Capture the cell that displays the provided text and extract its [X, Y] central coordinate. 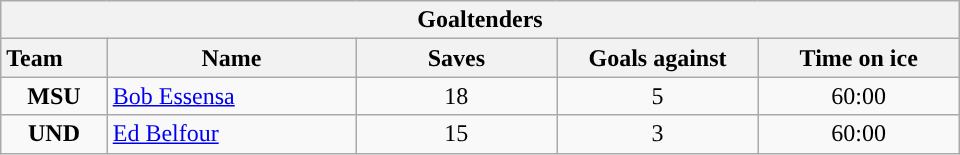
Goals against [658, 58]
Team [54, 58]
MSU [54, 96]
18 [456, 96]
UND [54, 134]
5 [658, 96]
Saves [456, 58]
Time on ice [858, 58]
Goaltenders [480, 20]
3 [658, 134]
Ed Belfour [232, 134]
Bob Essensa [232, 96]
15 [456, 134]
Name [232, 58]
